Determine the (x, y) coordinate at the center of the cell enclosing the given text.  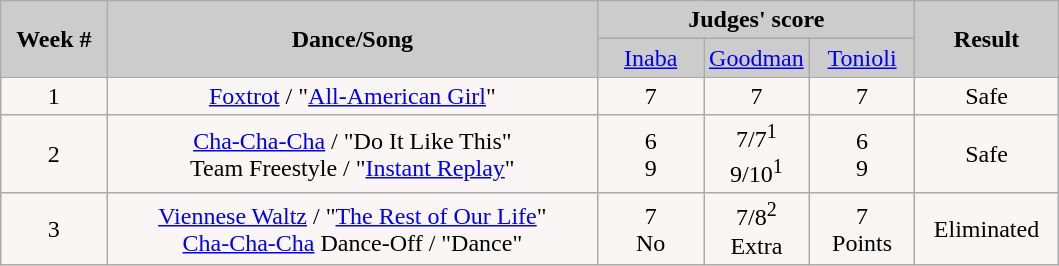
Result (986, 39)
Cha-Cha-Cha / "Do It Like This"Team Freestyle / "Instant Replay" (352, 154)
Judges' score (756, 20)
Foxtrot / "All-American Girl" (352, 96)
7Points (862, 229)
Week # (54, 39)
7/82Extra (757, 229)
Eliminated (986, 229)
2 (54, 154)
Viennese Waltz / "The Rest of Our Life"Cha-Cha-Cha Dance-Off / "Dance" (352, 229)
1 (54, 96)
Dance/Song (352, 39)
7/719/101 (757, 154)
Goodman (757, 58)
7No (651, 229)
Inaba (651, 58)
Tonioli (862, 58)
3 (54, 229)
